Identify which cell holds the provided text, then report its (X, Y) central coordinate. 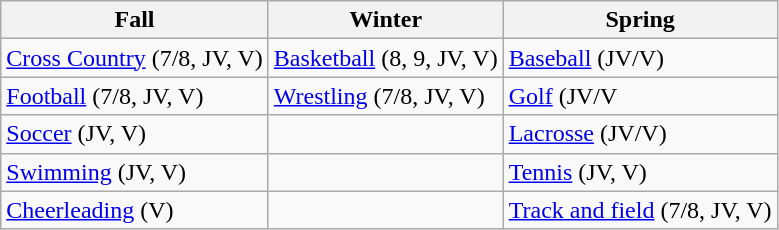
Wrestling (7/8, JV, V) (386, 96)
Track and field (7/8, JV, V) (640, 210)
Football (7/8, JV, V) (135, 96)
Spring (640, 20)
Cross Country (7/8, JV, V) (135, 58)
Tennis (JV, V) (640, 172)
Winter (386, 20)
Soccer (JV, V) (135, 134)
Baseball (JV/V) (640, 58)
Lacrosse (JV/V) (640, 134)
Basketball (8, 9, JV, V) (386, 58)
Golf (JV/V (640, 96)
Fall (135, 20)
Cheerleading (V) (135, 210)
Swimming (JV, V) (135, 172)
